Find where the given text appears and provide that cell's center as (X, Y) coordinate. 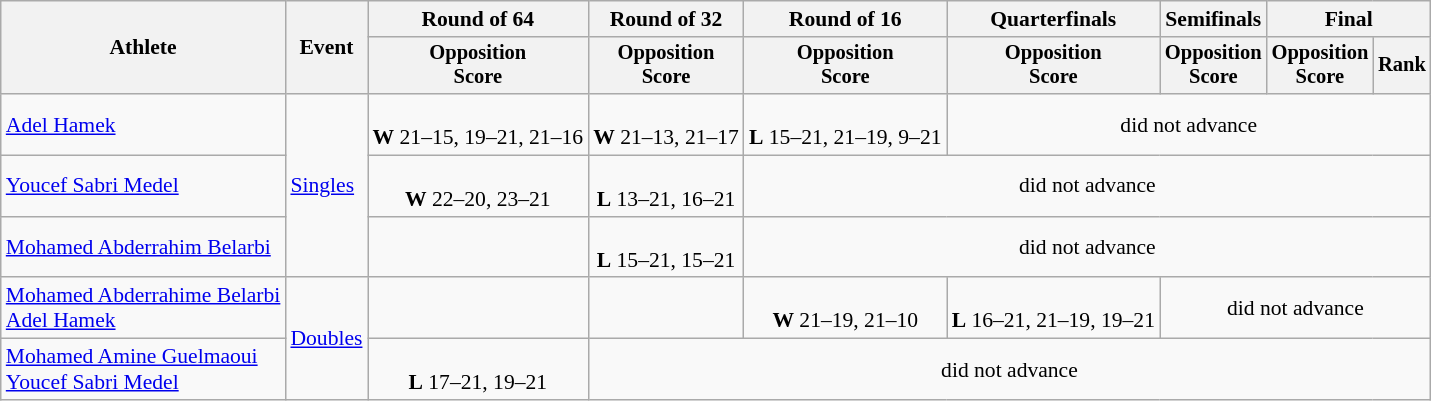
Adel Hamek (144, 124)
Mohamed Amine GuelmaouiYoucef Sabri Medel (144, 370)
L 13–21, 16–21 (666, 186)
Singles (326, 186)
Round of 32 (666, 19)
Mohamed Abderrahim Belarbi (144, 248)
W 21–15, 19–21, 21–16 (478, 124)
W 22–20, 23–21 (478, 186)
W 21–13, 21–17 (666, 124)
Final (1349, 19)
W 21–19, 21–10 (846, 308)
Youcef Sabri Medel (144, 186)
Round of 64 (478, 19)
Round of 16 (846, 19)
Quarterfinals (1054, 19)
Athlete (144, 48)
L 15–21, 21–19, 9–21 (846, 124)
L 15–21, 15–21 (666, 248)
Semifinals (1214, 19)
Doubles (326, 339)
Event (326, 48)
Rank (1402, 66)
L 16–21, 21–19, 19–21 (1054, 308)
L 17–21, 19–21 (478, 370)
Mohamed Abderrahime BelarbiAdel Hamek (144, 308)
